Extract the [X, Y] coordinate from the center of the cell holding the provided text.  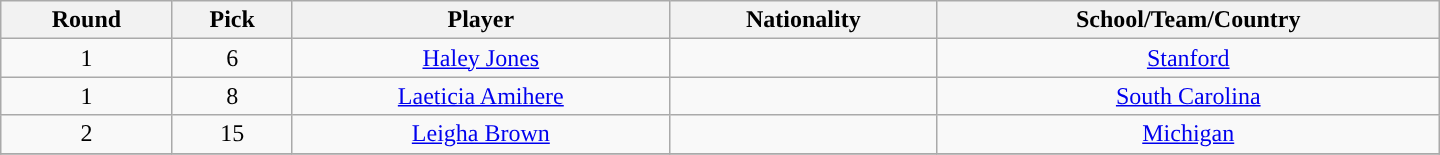
2 [86, 134]
South Carolina [1188, 96]
Stanford [1188, 58]
Michigan [1188, 134]
Round [86, 20]
Laeticia Amihere [480, 96]
Nationality [803, 20]
15 [232, 134]
Pick [232, 20]
School/Team/Country [1188, 20]
6 [232, 58]
Player [480, 20]
8 [232, 96]
Leigha Brown [480, 134]
Haley Jones [480, 58]
